Return (X, Y) of the center of cell containing provided text 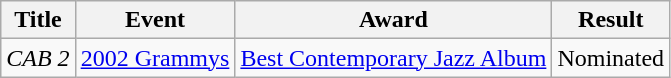
CAB 2 (38, 58)
Event (155, 20)
Award (394, 20)
Result (611, 20)
Nominated (611, 58)
2002 Grammys (155, 58)
Best Contemporary Jazz Album (394, 58)
Title (38, 20)
